Provide the [x, y] coordinate of the cell's center where the given text is located.  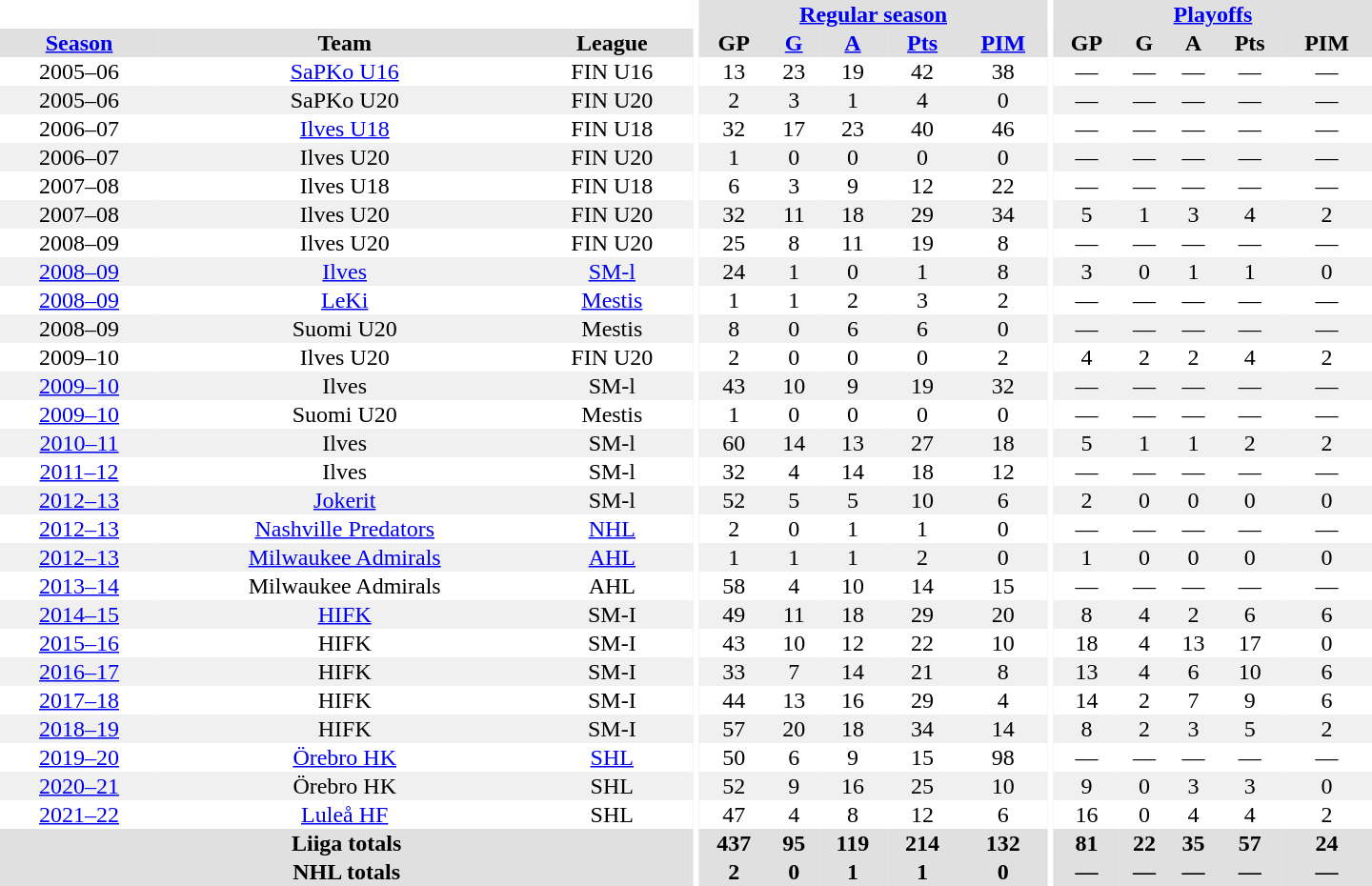
2011–12 [79, 472]
33 [734, 672]
LeKi [345, 300]
35 [1194, 843]
27 [922, 443]
95 [794, 843]
42 [922, 71]
38 [1002, 71]
Season [79, 43]
81 [1086, 843]
FIN U16 [612, 71]
SaPKo U16 [345, 71]
Luleå HF [345, 815]
Jokerit [345, 500]
2014–15 [79, 614]
49 [734, 614]
60 [734, 443]
Nashville Predators [345, 529]
58 [734, 586]
NHL totals [347, 872]
46 [1002, 129]
2016–17 [79, 672]
2017–18 [79, 700]
132 [1002, 843]
Regular season [873, 14]
21 [922, 672]
119 [853, 843]
2020–21 [79, 786]
League [612, 43]
Playoffs [1213, 14]
2015–16 [79, 643]
40 [922, 129]
214 [922, 843]
2013–14 [79, 586]
NHL [612, 529]
2021–22 [79, 815]
2019–20 [79, 757]
SaPKo U20 [345, 100]
44 [734, 700]
2018–19 [79, 729]
47 [734, 815]
Team [345, 43]
Liiga totals [347, 843]
2010–11 [79, 443]
50 [734, 757]
437 [734, 843]
98 [1002, 757]
